Detect which cell encompasses the target text, then output its (x, y) center coordinate. 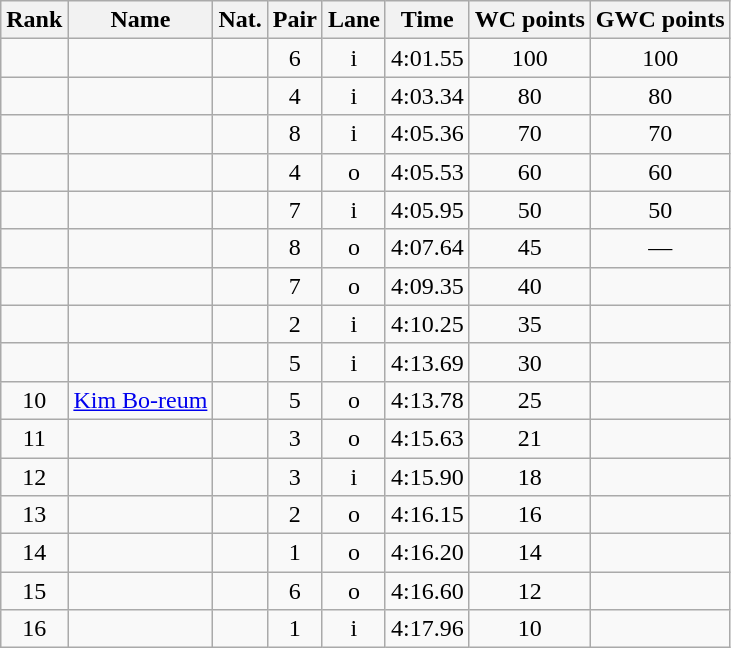
35 (530, 324)
4:05.53 (427, 172)
Lane (354, 20)
4:16.60 (427, 591)
— (660, 248)
Nat. (240, 20)
4:10.25 (427, 324)
Time (427, 20)
4:05.95 (427, 210)
30 (530, 362)
4:01.55 (427, 58)
Kim Bo-reum (140, 400)
40 (530, 286)
13 (34, 515)
21 (530, 438)
4:17.96 (427, 629)
GWC points (660, 20)
4:09.35 (427, 286)
4:15.90 (427, 477)
WC points (530, 20)
Rank (34, 20)
15 (34, 591)
4:16.15 (427, 515)
Pair (294, 20)
4:13.78 (427, 400)
4:03.34 (427, 96)
11 (34, 438)
4:07.64 (427, 248)
25 (530, 400)
4:13.69 (427, 362)
4:15.63 (427, 438)
45 (530, 248)
4:05.36 (427, 134)
Name (140, 20)
18 (530, 477)
4:16.20 (427, 553)
